Scan for the cell matching the given text and deliver its (x, y) coordinate at center. 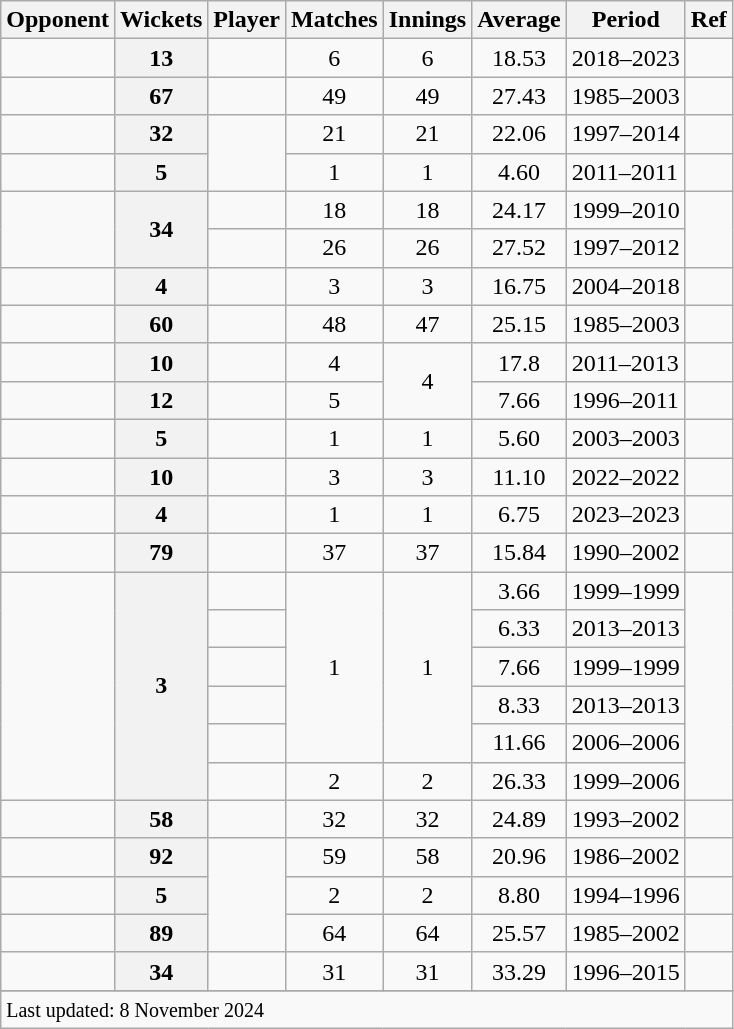
Opponent (58, 20)
Period (626, 20)
27.43 (520, 96)
2022–2022 (626, 477)
2003–2003 (626, 438)
1999–2006 (626, 781)
6.33 (520, 629)
20.96 (520, 857)
1993–2002 (626, 819)
1994–1996 (626, 895)
8.33 (520, 705)
24.89 (520, 819)
67 (162, 96)
25.57 (520, 933)
18.53 (520, 58)
2004–2018 (626, 286)
48 (334, 324)
2011–2011 (626, 172)
1997–2012 (626, 248)
60 (162, 324)
1986–2002 (626, 857)
3.66 (520, 591)
47 (427, 324)
25.15 (520, 324)
Wickets (162, 20)
11.66 (520, 743)
17.8 (520, 362)
Innings (427, 20)
Average (520, 20)
89 (162, 933)
8.80 (520, 895)
11.10 (520, 477)
33.29 (520, 971)
4.60 (520, 172)
26.33 (520, 781)
1985–2002 (626, 933)
22.06 (520, 134)
1996–2015 (626, 971)
2011–2013 (626, 362)
1996–2011 (626, 400)
Player (247, 20)
27.52 (520, 248)
2023–2023 (626, 515)
59 (334, 857)
5.60 (520, 438)
2006–2006 (626, 743)
1999–2010 (626, 210)
92 (162, 857)
Last updated: 8 November 2024 (367, 1009)
79 (162, 553)
16.75 (520, 286)
13 (162, 58)
12 (162, 400)
Ref (708, 20)
1997–2014 (626, 134)
24.17 (520, 210)
15.84 (520, 553)
2018–2023 (626, 58)
1990–2002 (626, 553)
Matches (334, 20)
6.75 (520, 515)
